Determine the (X, Y) coordinate at the center of the cell enclosing the given text.  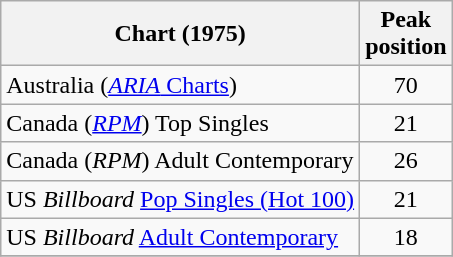
Australia (ARIA Charts) (180, 85)
US Billboard Pop Singles (Hot 100) (180, 199)
18 (406, 237)
70 (406, 85)
Peakposition (406, 34)
US Billboard Adult Contemporary (180, 237)
26 (406, 161)
Canada (RPM) Top Singles (180, 123)
Chart (1975) (180, 34)
Canada (RPM) Adult Contemporary (180, 161)
